Identify which cell holds the provided text, then report its [X, Y] central coordinate. 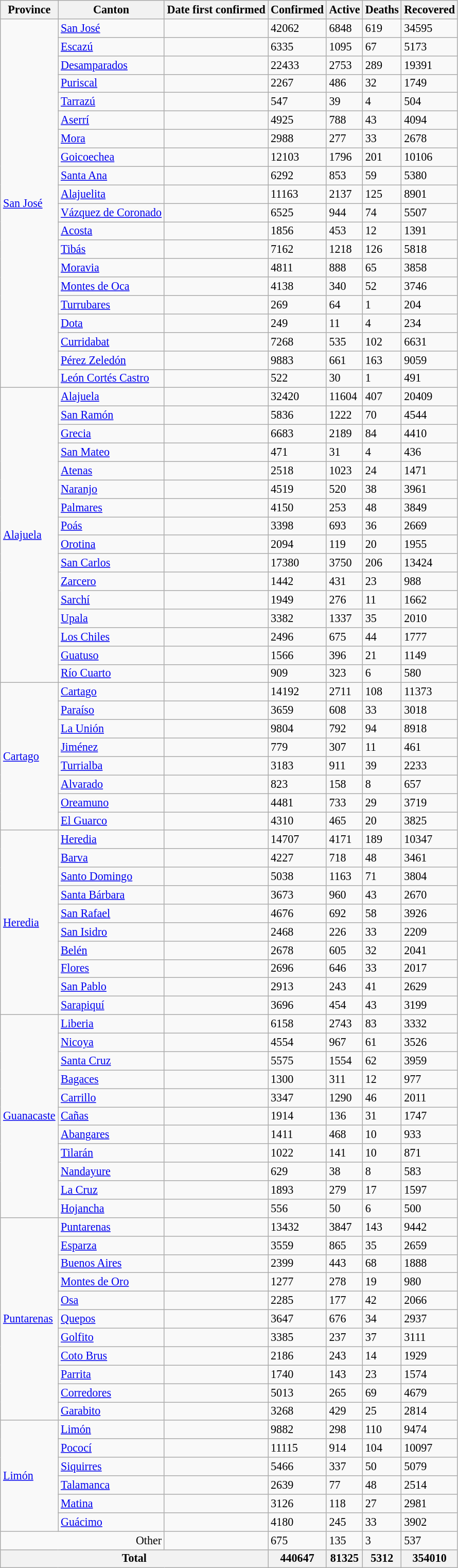
1411 [297, 1134]
Siquirres [111, 1467]
20409 [429, 397]
2669 [429, 526]
17 [382, 1190]
201 [382, 157]
2267 [297, 83]
276 [344, 599]
988 [429, 581]
Atenas [111, 471]
Curridabat [111, 341]
6848 [344, 28]
Parrita [111, 1374]
693 [344, 526]
657 [429, 784]
163 [382, 360]
1597 [429, 1190]
110 [382, 1429]
4544 [429, 415]
Santa Ana [111, 176]
311 [344, 1079]
Desamparados [111, 65]
2814 [429, 1411]
9474 [429, 1429]
3696 [297, 1005]
3111 [429, 1337]
14707 [297, 839]
Quepos [111, 1319]
37 [382, 1337]
2670 [429, 894]
933 [429, 1134]
980 [429, 1282]
21 [382, 655]
Tilarán [111, 1153]
Oreamuno [111, 802]
Alvarado [111, 784]
1300 [297, 1079]
2937 [429, 1319]
461 [429, 747]
4481 [297, 802]
307 [344, 747]
535 [344, 341]
Liberia [111, 1024]
3183 [297, 766]
22433 [297, 65]
24 [382, 471]
9804 [297, 729]
2041 [429, 950]
8918 [429, 729]
70 [382, 415]
3199 [429, 1005]
788 [344, 120]
25 [382, 1411]
Carrillo [111, 1097]
4679 [429, 1392]
2094 [297, 544]
84 [382, 434]
2399 [297, 1264]
619 [382, 28]
61 [382, 1042]
Confirmed [297, 9]
104 [382, 1448]
11604 [344, 397]
429 [344, 1411]
3673 [297, 894]
7162 [297, 249]
3018 [429, 710]
Bagaces [111, 1079]
661 [344, 360]
960 [344, 894]
733 [344, 802]
2711 [344, 692]
629 [297, 1171]
119 [344, 544]
206 [382, 563]
2496 [297, 636]
237 [344, 1337]
7268 [297, 341]
2066 [429, 1300]
1796 [344, 157]
3959 [429, 1061]
5575 [297, 1061]
2285 [297, 1300]
4925 [297, 120]
13424 [429, 563]
34595 [429, 28]
289 [382, 65]
10347 [429, 839]
Golfito [111, 1337]
2639 [297, 1485]
Alajuelita [111, 194]
Escazú [111, 46]
Aserrí [111, 120]
3719 [429, 802]
34 [382, 1319]
19391 [429, 65]
Goicoechea [111, 157]
71 [382, 876]
Guanacaste [29, 1116]
Tarrazú [111, 102]
San Mateo [111, 452]
Zarcero [111, 581]
1022 [297, 1153]
Nicoya [111, 1042]
504 [429, 102]
277 [344, 139]
Sarapiquí [111, 1005]
69 [382, 1392]
6525 [297, 212]
520 [344, 489]
823 [297, 784]
340 [344, 286]
4519 [297, 489]
10097 [429, 1448]
1442 [297, 581]
44 [382, 636]
Active [344, 9]
La Unión [111, 729]
4310 [297, 821]
Montes de Oro [111, 1282]
440647 [297, 1559]
2010 [429, 618]
2137 [344, 194]
74 [382, 212]
Jiménez [111, 747]
5380 [429, 176]
62 [382, 1061]
453 [344, 231]
249 [297, 323]
Tibás [111, 249]
354010 [429, 1559]
269 [297, 304]
32420 [297, 397]
1222 [344, 415]
2011 [429, 1097]
792 [344, 729]
Belén [111, 950]
2514 [429, 1485]
Osa [111, 1300]
1888 [429, 1264]
1337 [344, 618]
2209 [429, 932]
5818 [429, 249]
4094 [429, 120]
3825 [429, 821]
323 [344, 674]
1777 [429, 636]
5466 [297, 1467]
Talamanca [111, 1485]
2518 [297, 471]
Turrialba [111, 766]
888 [344, 268]
42062 [297, 28]
Santo Domingo [111, 876]
3398 [297, 526]
2233 [429, 766]
443 [344, 1264]
1218 [344, 249]
Coto Brus [111, 1356]
Matina [111, 1503]
177 [344, 1300]
126 [382, 249]
46 [382, 1097]
265 [344, 1392]
36 [382, 526]
3858 [429, 268]
3382 [297, 618]
3804 [429, 876]
10106 [429, 157]
14192 [297, 692]
580 [429, 674]
3961 [429, 489]
465 [344, 821]
547 [297, 102]
6292 [297, 176]
8901 [429, 194]
871 [429, 1153]
San Rafael [111, 913]
San Ramón [111, 415]
1391 [429, 231]
3 [382, 1540]
2988 [297, 139]
3647 [297, 1319]
2468 [297, 932]
909 [297, 674]
11115 [297, 1448]
4554 [297, 1042]
2753 [344, 65]
718 [344, 858]
Grecia [111, 434]
3926 [429, 913]
Moravia [111, 268]
Puriscal [111, 83]
914 [344, 1448]
Guatuso [111, 655]
Upala [111, 618]
234 [429, 323]
454 [344, 1005]
189 [382, 839]
Turrubares [111, 304]
967 [344, 1042]
6683 [297, 434]
1929 [429, 1356]
1471 [429, 471]
1095 [344, 46]
2913 [297, 987]
Canton [111, 9]
3746 [429, 286]
141 [344, 1153]
58 [382, 913]
Other [82, 1540]
977 [429, 1079]
6158 [297, 1024]
5038 [297, 876]
Barva [111, 858]
692 [344, 913]
San Isidro [111, 932]
Palmares [111, 507]
Nandayure [111, 1171]
Los Chiles [111, 636]
3268 [297, 1411]
52 [382, 286]
102 [382, 341]
6335 [297, 46]
Garabito [111, 1411]
3526 [429, 1042]
4410 [429, 434]
Río Cuarto [111, 674]
396 [344, 655]
135 [344, 1540]
68 [382, 1264]
491 [429, 378]
1893 [297, 1190]
1554 [344, 1061]
556 [297, 1208]
646 [344, 969]
608 [344, 710]
118 [344, 1503]
Corredores [111, 1392]
6631 [429, 341]
5507 [429, 212]
1149 [429, 655]
13432 [297, 1227]
San Pablo [111, 987]
431 [344, 581]
3347 [297, 1097]
2981 [429, 1503]
605 [344, 950]
Orotina [111, 544]
Total [134, 1559]
Santa Bárbara [111, 894]
337 [344, 1467]
San Carlos [111, 563]
Vázquez de Coronado [111, 212]
3849 [429, 507]
1023 [344, 471]
Santa Cruz [111, 1061]
Flores [111, 969]
4676 [297, 913]
Deaths [382, 9]
17380 [297, 563]
853 [344, 176]
4180 [297, 1522]
11373 [429, 692]
27 [382, 1503]
La Cruz [111, 1190]
4811 [297, 268]
1749 [429, 83]
471 [297, 452]
1566 [297, 655]
3902 [429, 1522]
125 [382, 194]
1914 [297, 1116]
158 [344, 784]
Dota [111, 323]
944 [344, 212]
278 [344, 1282]
279 [344, 1190]
Recovered [429, 9]
1574 [429, 1374]
5836 [297, 415]
Guácimo [111, 1522]
2189 [344, 434]
1662 [429, 599]
4150 [297, 507]
1277 [297, 1282]
Acosta [111, 231]
1163 [344, 876]
537 [429, 1540]
779 [297, 747]
Province [29, 9]
407 [382, 397]
245 [344, 1522]
Pérez Zeledón [111, 360]
30 [344, 378]
3847 [344, 1227]
83 [382, 1024]
3385 [297, 1337]
12103 [297, 157]
Paraíso [111, 710]
4171 [344, 839]
2186 [297, 1356]
El Guarco [111, 821]
583 [429, 1171]
136 [344, 1116]
77 [344, 1485]
Montes de Oca [111, 286]
41 [382, 987]
3461 [429, 858]
67 [382, 46]
3559 [297, 1245]
911 [344, 766]
León Cortés Castro [111, 378]
Esparza [111, 1245]
81325 [344, 1559]
Pococí [111, 1448]
1747 [429, 1116]
5312 [382, 1559]
Date first confirmed [216, 9]
4227 [297, 858]
1290 [344, 1097]
Sarchí [111, 599]
1949 [297, 599]
226 [344, 932]
Abangares [111, 1134]
3750 [344, 563]
2017 [429, 969]
865 [344, 1245]
Poás [111, 526]
2696 [297, 969]
19 [382, 1282]
676 [344, 1319]
253 [344, 507]
108 [382, 692]
29 [382, 802]
2629 [429, 987]
9059 [429, 360]
65 [382, 268]
94 [382, 729]
Mora [111, 139]
Cañas [111, 1116]
59 [382, 176]
3659 [297, 710]
9882 [297, 1429]
42 [382, 1300]
5079 [429, 1467]
298 [344, 1429]
3126 [297, 1503]
3332 [429, 1024]
468 [344, 1134]
5013 [297, 1392]
2743 [344, 1024]
1856 [297, 231]
Buenos Aires [111, 1264]
522 [297, 378]
Naranjo [111, 489]
486 [344, 83]
1740 [297, 1374]
204 [429, 304]
5173 [429, 46]
4138 [297, 286]
9883 [297, 360]
500 [429, 1208]
9442 [429, 1227]
2659 [429, 1245]
Hojancha [111, 1208]
64 [344, 304]
436 [429, 452]
11163 [297, 194]
14 [382, 1356]
1955 [429, 544]
